From the cell containing the given text, extract its center point as (X, Y) coordinate. 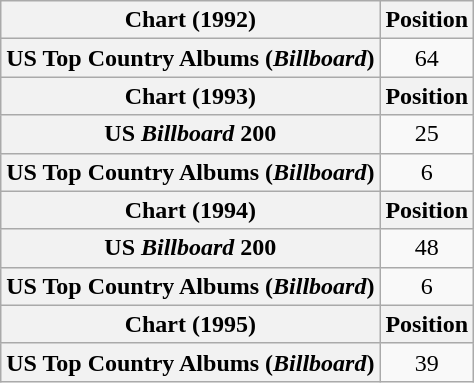
Chart (1995) (190, 324)
Chart (1992) (190, 20)
48 (427, 248)
64 (427, 58)
25 (427, 134)
Chart (1994) (190, 210)
39 (427, 362)
Chart (1993) (190, 96)
